Return the [x, y] coordinate for the center point of the cell that contains the specified text.  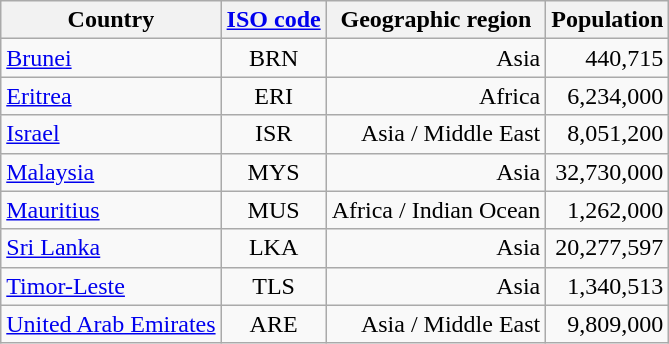
Brunei [111, 58]
BRN [274, 58]
ERI [274, 96]
Africa / Indian Ocean [436, 210]
Population [608, 20]
Malaysia [111, 172]
ISR [274, 134]
ISO code [274, 20]
Israel [111, 134]
LKA [274, 248]
Timor-Leste [111, 286]
Sri Lanka [111, 248]
Africa [436, 96]
Mauritius [111, 210]
6,234,000 [608, 96]
1,340,513 [608, 286]
Geographic region [436, 20]
United Arab Emirates [111, 324]
ARE [274, 324]
MYS [274, 172]
9,809,000 [608, 324]
32,730,000 [608, 172]
MUS [274, 210]
TLS [274, 286]
440,715 [608, 58]
20,277,597 [608, 248]
Country [111, 20]
8,051,200 [608, 134]
1,262,000 [608, 210]
Eritrea [111, 96]
